Search for the cell housing the specified text and yield its (X, Y) center coordinate. 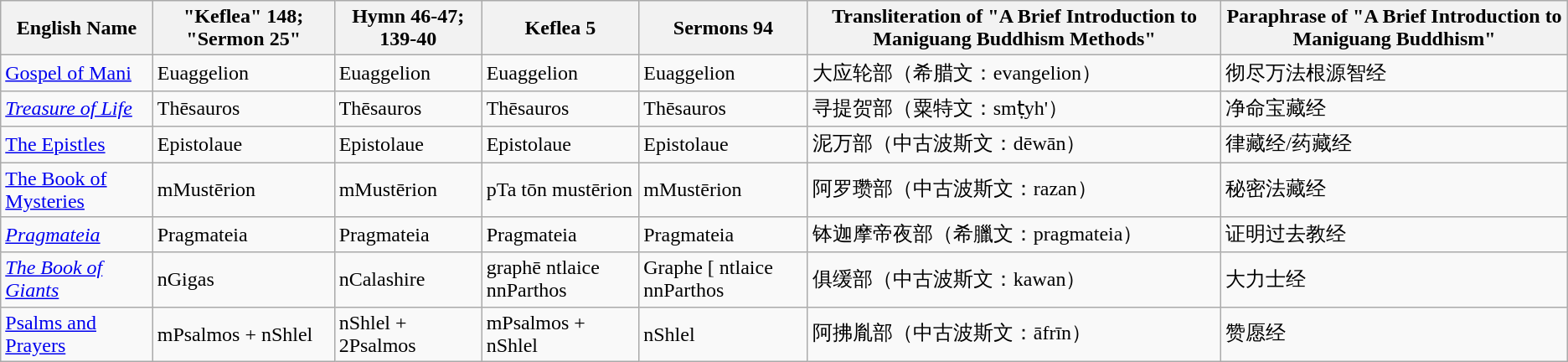
秘密法藏经 (1394, 189)
Hymn 46-47; 139-40 (408, 28)
证明过去教经 (1394, 235)
nCalashire (408, 280)
俱缓部（中古波斯文：kawan） (1014, 280)
寻提贺部（粟特文：smṭyh'） (1014, 109)
Psalms and Prayers (77, 334)
大应轮部（希腊文：evangelion） (1014, 74)
The Epistles (77, 144)
The Book of Giants (77, 280)
Graphe [ ntlaice nnParthos (724, 280)
graphē ntlaice nnParthos (560, 280)
Keflea 5 (560, 28)
nShlel + 2Psalmos (408, 334)
English Name (77, 28)
Treasure of Life (77, 109)
彻尽万法根源智经 (1394, 74)
阿罗瓒部（中古波斯文：razan） (1014, 189)
pTa tōn mustērion (560, 189)
净命宝藏经 (1394, 109)
大力士经 (1394, 280)
泥万部（中古波斯文：dēwān） (1014, 144)
Gospel of Mani (77, 74)
nShlel (724, 334)
Transliteration of "A Brief Introduction to Maniguang Buddhism Methods" (1014, 28)
Sermons 94 (724, 28)
Paraphrase of "A Brief Introduction to Maniguang Buddhism" (1394, 28)
"Keflea" 148; "Sermon 25" (243, 28)
阿拂胤部（中古波斯文：āfrīn） (1014, 334)
钵迦摩帝夜部（希臘文：pragmateia） (1014, 235)
赞愿经 (1394, 334)
The Book of Mysteries (77, 189)
nGigas (243, 280)
律藏经/药藏经 (1394, 144)
